For the text-containing cell, return its midpoint in (x, y) coordinate format. 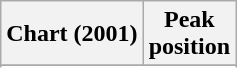
Peakposition (189, 34)
Chart (2001) (72, 34)
